Determine the [x, y] coordinate at the center of the cell enclosing the given text.  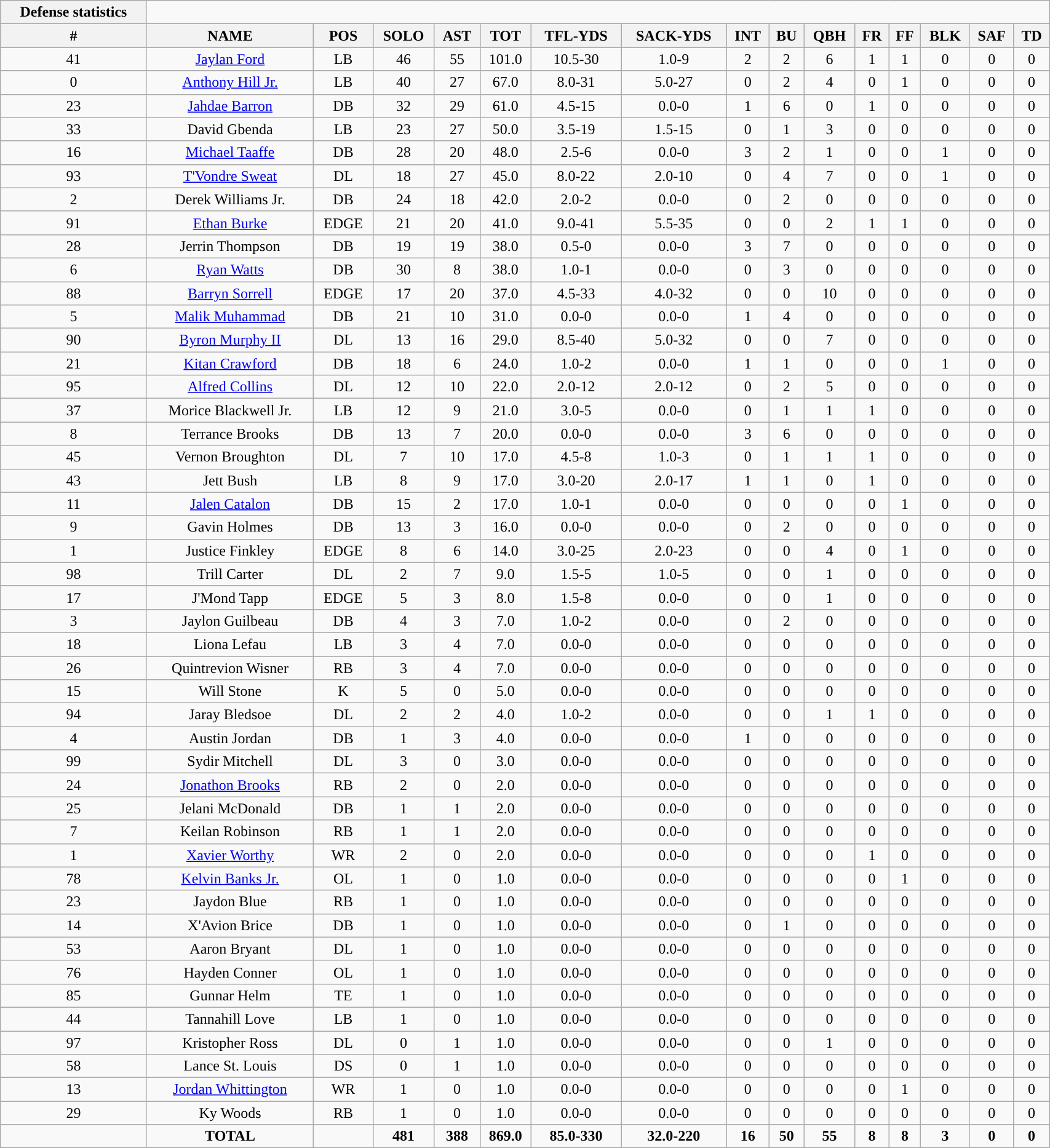
Jahdae Barron [230, 106]
Quintrevion Wisner [230, 668]
9.0-41 [576, 223]
Morice Blackwell Jr. [230, 410]
Ky Woods [230, 1113]
32.0-220 [674, 1136]
TE [343, 995]
29.0 [506, 340]
J'Mond Tapp [230, 597]
97 [74, 1043]
Jordan Whittington [230, 1090]
Michael Taaffe [230, 153]
45.0 [506, 176]
85 [74, 995]
8.5-40 [576, 340]
X'Avion Brice [230, 925]
8.0-31 [576, 82]
5.0-27 [674, 82]
POS [343, 36]
Gunnar Helm [230, 995]
42.0 [506, 199]
AST [457, 36]
4.5-15 [576, 106]
T'Vondre Sweat [230, 176]
8.0-22 [576, 176]
3.5-19 [576, 129]
K [343, 692]
Jalen Catalon [230, 504]
Kitan Crawford [230, 364]
5.5-35 [674, 223]
DS [343, 1066]
40 [404, 82]
Terrance Brooks [230, 434]
QBH [829, 36]
50 [786, 1136]
Trill Carter [230, 574]
Gavin Holmes [230, 527]
30 [404, 269]
FR [872, 36]
Kristopher Ross [230, 1043]
Will Stone [230, 692]
50.0 [506, 129]
25 [74, 808]
8.0 [506, 597]
32 [404, 106]
21.0 [506, 410]
Ryan Watts [230, 269]
24.0 [506, 364]
Hayden Conner [230, 972]
22.0 [506, 387]
2.0-17 [674, 480]
Jett Bush [230, 480]
61.0 [506, 106]
1.5-15 [674, 129]
1.0-5 [674, 574]
Tannahill Love [230, 1019]
SACK-YDS [674, 36]
Liona Lefau [230, 644]
9.0 [506, 574]
85.0-330 [576, 1136]
# [74, 36]
26 [74, 668]
41 [74, 59]
NAME [230, 36]
45 [74, 457]
2.5-6 [576, 153]
BU [786, 36]
11 [74, 504]
2.0-10 [674, 176]
3.0-20 [576, 480]
388 [457, 1136]
44 [74, 1019]
Lance St. Louis [230, 1066]
BLK [945, 36]
37.0 [506, 293]
Justice Finkley [230, 551]
Jaydon Blue [230, 902]
0.5-0 [576, 246]
Jaray Bledsoe [230, 715]
TOTAL [230, 1136]
Ethan Burke [230, 223]
481 [404, 1136]
INT [748, 36]
1.5-8 [576, 597]
Alfred Collins [230, 387]
869.0 [506, 1136]
43 [74, 480]
Jerrin Thompson [230, 246]
93 [74, 176]
4.0-32 [674, 293]
Sydir Mitchell [230, 762]
3.0-5 [576, 410]
Malik Muhammad [230, 317]
4.5-33 [576, 293]
67.0 [506, 82]
16.0 [506, 527]
Derek Williams Jr. [230, 199]
88 [74, 293]
Defense statistics [74, 12]
5.0 [506, 692]
Byron Murphy II [230, 340]
Aaron Bryant [230, 949]
98 [74, 574]
David Gbenda [230, 129]
14.0 [506, 551]
Kelvin Banks Jr. [230, 879]
Vernon Broughton [230, 457]
3.0-25 [576, 551]
58 [74, 1066]
20.0 [506, 434]
76 [74, 972]
TOT [506, 36]
31.0 [506, 317]
90 [74, 340]
2.0-23 [674, 551]
Jelani McDonald [230, 808]
14 [74, 925]
2.0-2 [576, 199]
94 [74, 715]
53 [74, 949]
99 [74, 762]
95 [74, 387]
91 [74, 223]
5.0-32 [674, 340]
Jonathon Brooks [230, 785]
1.0-9 [674, 59]
37 [74, 410]
48.0 [506, 153]
33 [74, 129]
4.5-8 [576, 457]
SOLO [404, 36]
1.5-5 [576, 574]
Xavier Worthy [230, 855]
TFL-YDS [576, 36]
Jaylon Guilbeau [230, 621]
3.0 [506, 762]
SAF [992, 36]
Barryn Sorrell [230, 293]
Keilan Robinson [230, 832]
101.0 [506, 59]
46 [404, 59]
78 [74, 879]
10.5-30 [576, 59]
FF [905, 36]
1.0-3 [674, 457]
41.0 [506, 223]
Jaylan Ford [230, 59]
Austin Jordan [230, 738]
TD [1031, 36]
Anthony Hill Jr. [230, 82]
